Extract the (X, Y) coordinate from the center of the cell holding the provided text.  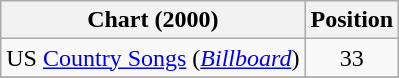
Chart (2000) (153, 20)
US Country Songs (Billboard) (153, 58)
Position (352, 20)
33 (352, 58)
